Detect which cell encompasses the target text, then output its (X, Y) center coordinate. 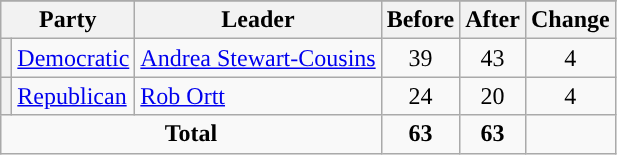
20 (493, 96)
Change (570, 20)
Total (191, 134)
Democratic (74, 58)
Leader (258, 20)
39 (420, 58)
24 (420, 96)
Rob Ortt (258, 96)
43 (493, 58)
Republican (74, 96)
After (493, 20)
Party (68, 20)
Andrea Stewart-Cousins (258, 58)
Before (420, 20)
